Return the [x, y] coordinate for the center point of the cell that contains the specified text.  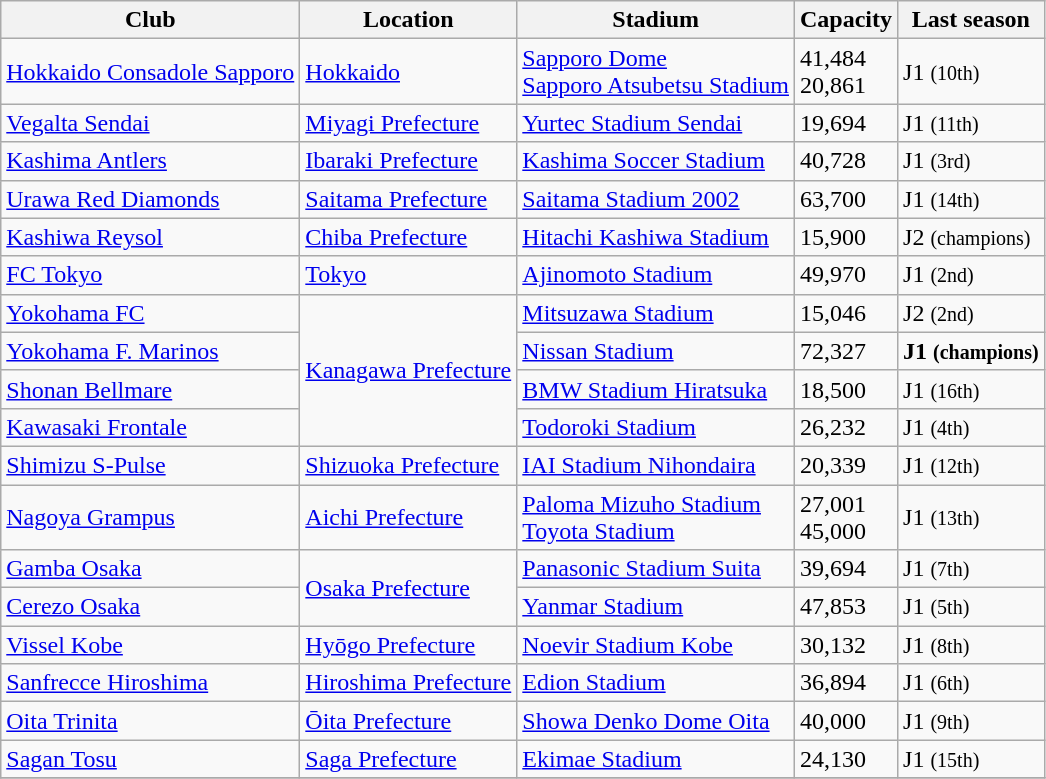
24,130 [846, 759]
Panasonic Stadium Suita [656, 569]
27,00145,000 [846, 516]
26,232 [846, 427]
Vissel Kobe [150, 645]
Shimizu S-Pulse [150, 465]
Yanmar Stadium [656, 607]
Hokkaido [408, 72]
J2 (champions) [972, 237]
Club [150, 20]
Urawa Red Diamonds [150, 199]
Hiroshima Prefecture [408, 683]
Ekimae Stadium [656, 759]
Edion Stadium [656, 683]
Sagan Tosu [150, 759]
J1 (8th) [972, 645]
Ōita Prefecture [408, 721]
39,694 [846, 569]
40,000 [846, 721]
J2 (2nd) [972, 313]
Tokyo [408, 275]
Kawasaki Frontale [150, 427]
Gamba Osaka [150, 569]
19,694 [846, 123]
Stadium [656, 20]
40,728 [846, 161]
Kashima Soccer Stadium [656, 161]
Saitama Prefecture [408, 199]
Sanfrecce Hiroshima [150, 683]
IAI Stadium Nihondaira [656, 465]
Showa Denko Dome Oita [656, 721]
63,700 [846, 199]
Saga Prefecture [408, 759]
36,894 [846, 683]
Osaka Prefecture [408, 588]
41,48420,861 [846, 72]
Oita Trinita [150, 721]
Ibaraki Prefecture [408, 161]
Yokohama F. Marinos [150, 351]
Yurtec Stadium Sendai [656, 123]
Capacity [846, 20]
Nissan Stadium [656, 351]
Hokkaido Consadole Sapporo [150, 72]
20,339 [846, 465]
BMW Stadium Hiratsuka [656, 389]
J1 (14th) [972, 199]
J1 (4th) [972, 427]
FC Tokyo [150, 275]
30,132 [846, 645]
J1 (5th) [972, 607]
Shonan Bellmare [150, 389]
Kashiwa Reysol [150, 237]
49,970 [846, 275]
47,853 [846, 607]
15,900 [846, 237]
Hyōgo Prefecture [408, 645]
J1 (11th) [972, 123]
Hitachi Kashiwa Stadium [656, 237]
Ajinomoto Stadium [656, 275]
Kanagawa Prefecture [408, 370]
Nagoya Grampus [150, 516]
15,046 [846, 313]
J1 (16th) [972, 389]
J1 (10th) [972, 72]
Mitsuzawa Stadium [656, 313]
Shizuoka Prefecture [408, 465]
Sapporo DomeSapporo Atsubetsu Stadium [656, 72]
Vegalta Sendai [150, 123]
J1 (12th) [972, 465]
Chiba Prefecture [408, 237]
J1 (7th) [972, 569]
Aichi Prefecture [408, 516]
J1 (3rd) [972, 161]
18,500 [846, 389]
Saitama Stadium 2002 [656, 199]
Paloma Mizuho StadiumToyota Stadium [656, 516]
J1 (9th) [972, 721]
Noevir Stadium Kobe [656, 645]
J1 (champions) [972, 351]
J1 (6th) [972, 683]
Todoroki Stadium [656, 427]
J1 (15th) [972, 759]
Yokohama FC [150, 313]
Last season [972, 20]
J1 (2nd) [972, 275]
Cerezo Osaka [150, 607]
72,327 [846, 351]
Location [408, 20]
Kashima Antlers [150, 161]
J1 (13th) [972, 516]
Miyagi Prefecture [408, 123]
